Return the (x, y) coordinate for the center point of the cell that contains the specified text.  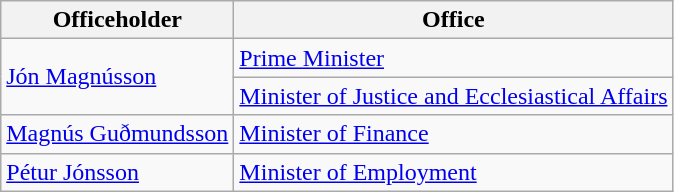
Office (454, 20)
Prime Minister (454, 58)
Pétur Jónsson (118, 172)
Jón Magnússon (118, 77)
Officeholder (118, 20)
Minister of Employment (454, 172)
Minister of Justice and Ecclesiastical Affairs (454, 96)
Minister of Finance (454, 134)
Magnús Guðmundsson (118, 134)
